Pinpoint the cell where the given text exists, returning its [X, Y] midpoint coordinate. 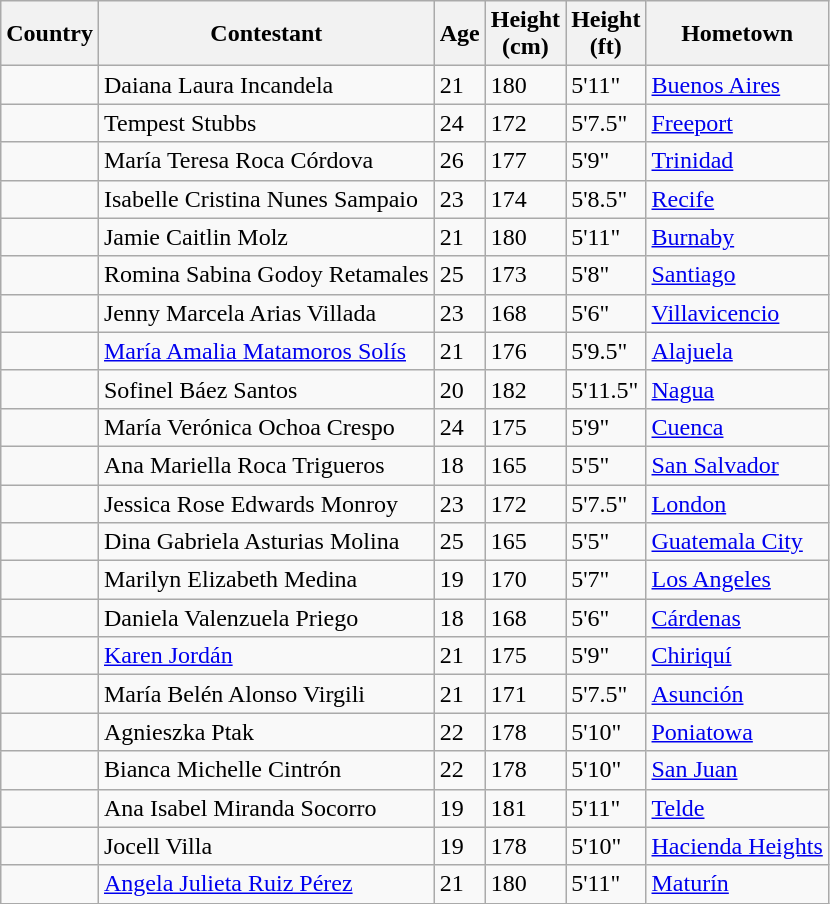
5'9.5" [606, 351]
María Belén Alonso Virgili [266, 694]
181 [525, 808]
María Verónica Ochoa Crespo [266, 427]
Buenos Aires [737, 85]
173 [525, 275]
5'7" [606, 580]
Height (cm) [525, 34]
London [737, 503]
182 [525, 389]
Ana Mariella Roca Trigueros [266, 465]
Contestant [266, 34]
Sofinel Báez Santos [266, 389]
Los Angeles [737, 580]
Bianca Michelle Cintrón [266, 770]
Santiago [737, 275]
Agnieszka Ptak [266, 732]
Dina Gabriela Asturias Molina [266, 542]
San Salvador [737, 465]
Alajuela [737, 351]
170 [525, 580]
Country [50, 34]
Poniatowa [737, 732]
176 [525, 351]
5'11.5" [606, 389]
26 [460, 161]
Jenny Marcela Arias Villada [266, 313]
174 [525, 199]
Telde [737, 808]
Jocell Villa [266, 846]
María Teresa Roca Córdova [266, 161]
Recife [737, 199]
5'8" [606, 275]
Age [460, 34]
Daniela Valenzuela Priego [266, 618]
Burnaby [737, 237]
Angela Julieta Ruiz Pérez [266, 884]
Cárdenas [737, 618]
20 [460, 389]
Height (ft) [606, 34]
Asunción [737, 694]
Jamie Caitlin Molz [266, 237]
Guatemala City [737, 542]
Hometown [737, 34]
Trinidad [737, 161]
San Juan [737, 770]
Chiriquí [737, 656]
Nagua [737, 389]
Freeport [737, 123]
Romina Sabina Godoy Retamales [266, 275]
Marilyn Elizabeth Medina [266, 580]
Hacienda Heights [737, 846]
Villavicencio [737, 313]
Cuenca [737, 427]
Maturín [737, 884]
Daiana Laura Incandela [266, 85]
María Amalia Matamoros Solís [266, 351]
Isabelle Cristina Nunes Sampaio [266, 199]
Tempest Stubbs [266, 123]
171 [525, 694]
Karen Jordán [266, 656]
5'8.5" [606, 199]
Jessica Rose Edwards Monroy [266, 503]
177 [525, 161]
Ana Isabel Miranda Socorro [266, 808]
